Find where the given text appears and provide that cell's center as (x, y) coordinate. 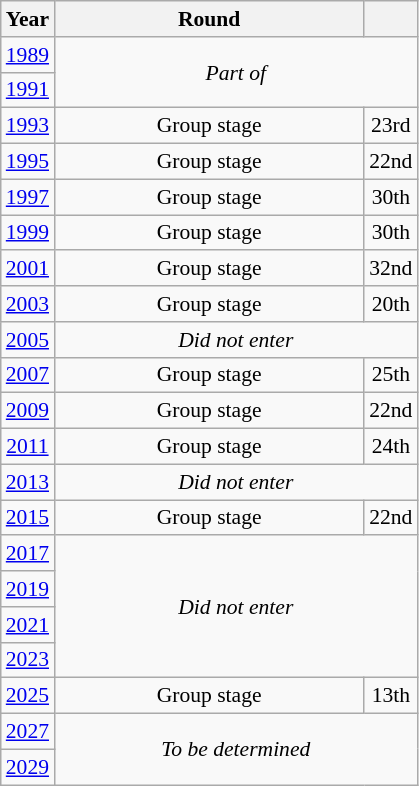
2013 (28, 482)
2017 (28, 554)
1995 (28, 162)
2029 (28, 767)
13th (390, 696)
23rd (390, 126)
20th (390, 304)
Year (28, 19)
1997 (28, 197)
1989 (28, 55)
Part of (236, 72)
2005 (28, 340)
2025 (28, 696)
Round (209, 19)
2019 (28, 589)
2023 (28, 660)
1991 (28, 90)
1993 (28, 126)
25th (390, 375)
To be determined (236, 750)
2001 (28, 269)
2015 (28, 518)
24th (390, 447)
2009 (28, 411)
2011 (28, 447)
2003 (28, 304)
2027 (28, 732)
2021 (28, 625)
1999 (28, 233)
32nd (390, 269)
2007 (28, 375)
